Identify which cell holds the provided text, then report its [x, y] central coordinate. 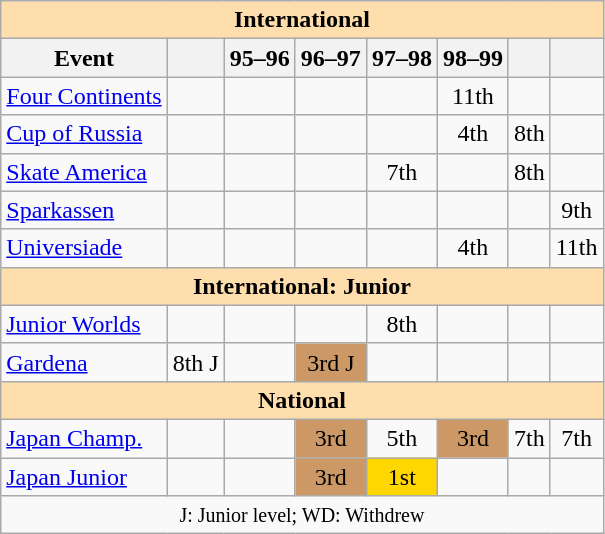
Four Continents [84, 96]
8th J [196, 362]
Cup of Russia [84, 134]
5th [402, 438]
Universiade [84, 248]
97–98 [402, 58]
Event [84, 58]
3rd J [330, 362]
Junior Worlds [84, 324]
J: Junior level; WD: Withdrew [302, 515]
95–96 [260, 58]
9th [576, 210]
98–99 [472, 58]
Japan Junior [84, 477]
Japan Champ. [84, 438]
Skate America [84, 172]
International [302, 20]
National [302, 400]
International: Junior [302, 286]
Gardena [84, 362]
96–97 [330, 58]
Sparkassen [84, 210]
1st [402, 477]
